Determine the [X, Y] coordinate at the center of the cell enclosing the given text.  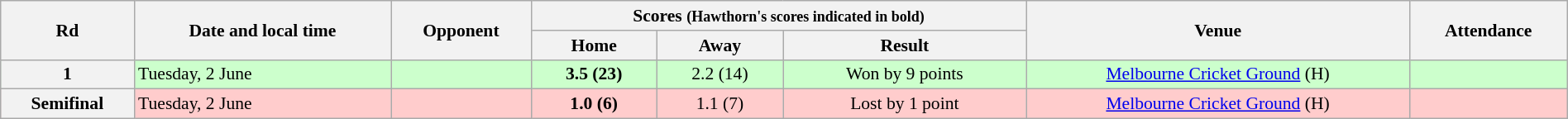
Home [594, 45]
3.5 (23) [594, 74]
Attendance [1489, 30]
Semifinal [68, 104]
Rd [68, 30]
Date and local time [263, 30]
2.2 (14) [719, 74]
Venue [1217, 30]
1.0 (6) [594, 104]
Lost by 1 point [905, 104]
Result [905, 45]
1 [68, 74]
1.1 (7) [719, 104]
Scores (Hawthorn's scores indicated in bold) [779, 16]
Away [719, 45]
Won by 9 points [905, 74]
Opponent [461, 30]
